Find where the given text appears and provide that cell's center as [x, y] coordinate. 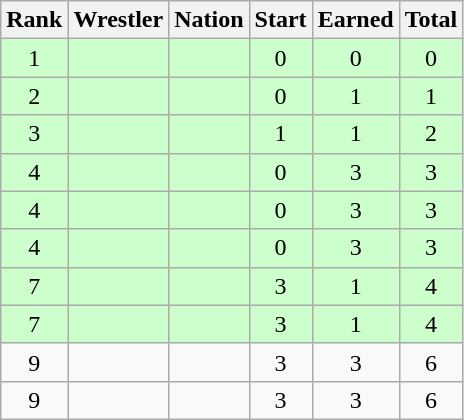
Wrestler [118, 20]
Rank [34, 20]
Earned [356, 20]
Start [280, 20]
Nation [209, 20]
Total [431, 20]
